Pinpoint the cell where the given text exists, returning its (x, y) midpoint coordinate. 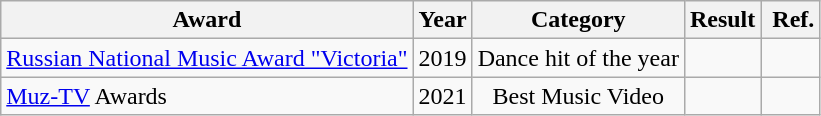
Muz-TV Awards (207, 96)
Result (722, 20)
Year (442, 20)
Ref. (790, 20)
Best Music Video (578, 96)
2019 (442, 58)
Award (207, 20)
Dance hit of the year (578, 58)
2021 (442, 96)
Russian National Music Award "Victoria" (207, 58)
Category (578, 20)
